Search for the cell housing the specified text and yield its (X, Y) center coordinate. 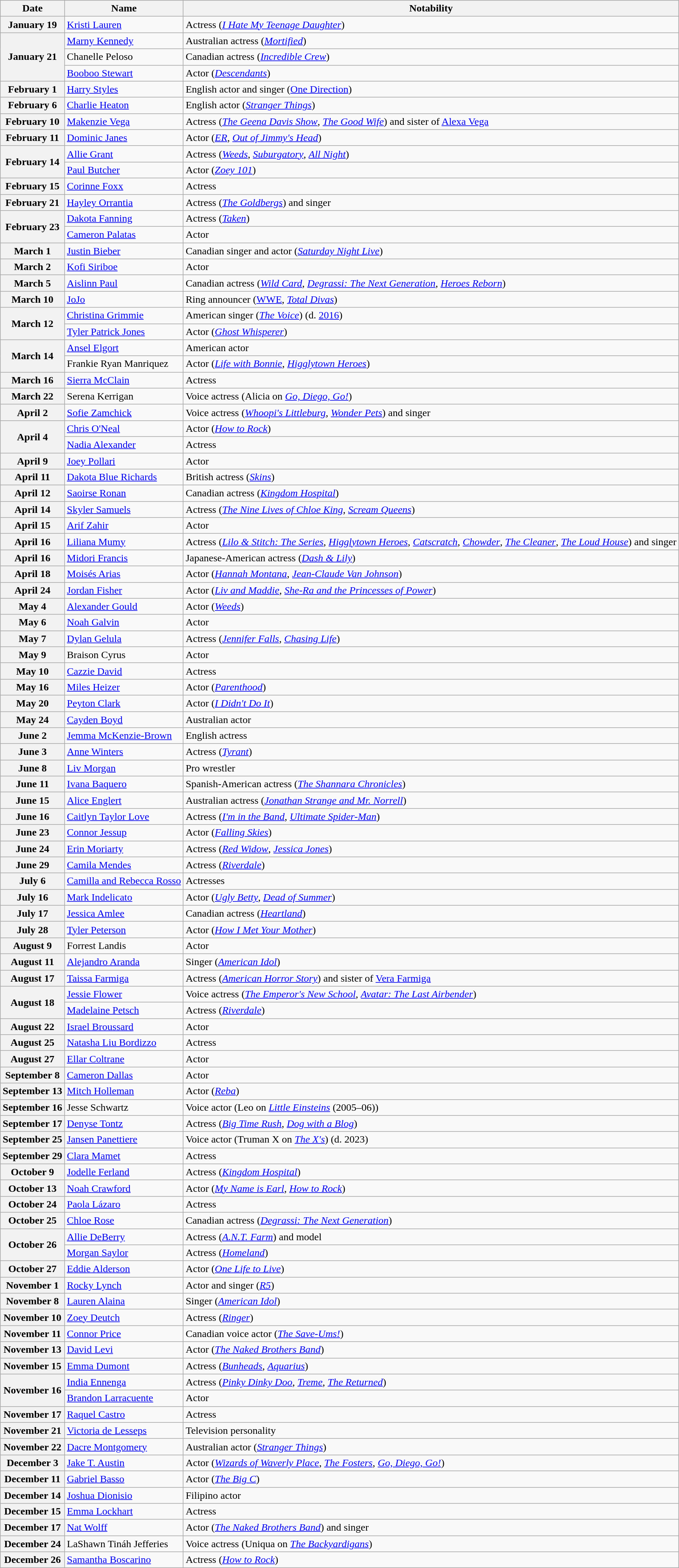
Emma Dumont (124, 1366)
Marny Kennedy (124, 41)
Sofie Zamchick (124, 412)
Dominic Janes (124, 138)
October 25 (32, 1220)
September 13 (32, 1091)
Actress (Jennifer Falls, Chasing Life) (431, 639)
November 8 (32, 1301)
Actress (How to Rock) (431, 1560)
February 11 (32, 138)
July 16 (32, 897)
Mitch Holleman (124, 1091)
Actress (American Horror Story) and sister of Vera Farmiga (431, 978)
Tyler Patrick Jones (124, 332)
June 8 (32, 768)
Canadian actress (Incredible Crew) (431, 57)
July 28 (32, 929)
November 10 (32, 1317)
February 14 (32, 162)
Actor (One Life to Live) (431, 1269)
Camila Mendes (124, 865)
Dakota Blue Richards (124, 477)
December 3 (32, 1463)
June 23 (32, 833)
Australian actor (431, 720)
Name (124, 8)
June 24 (32, 849)
March 16 (32, 380)
May 6 (32, 622)
Notability (431, 8)
Eddie Alderson (124, 1269)
Voice actress (Whoopi's Littleburg, Wonder Pets) and singer (431, 412)
English actress (431, 736)
April 9 (32, 461)
May 20 (32, 703)
Clara Mamet (124, 1156)
October 13 (32, 1188)
Madelaine Petsch (124, 1011)
Voice actor (Leo on Little Einsteins (2005–06)) (431, 1107)
October 9 (32, 1172)
October 24 (32, 1204)
Voice actress (The Emperor's New School, Avatar: The Last Airbender) (431, 994)
Actress (Kingdom Hospital) (431, 1172)
Lauren Alaina (124, 1301)
August 27 (32, 1059)
Joshua Dionisio (124, 1495)
Canadian voice actor (The Save-Ums!) (431, 1334)
Israel Broussard (124, 1027)
Kristi Lauren (124, 25)
Forrest Landis (124, 946)
Erin Moriarty (124, 849)
June 16 (32, 816)
November 13 (32, 1350)
Harry Styles (124, 89)
Actress (Lilo & Stitch: The Series, Higglytown Heroes, Catscratch, Chowder, The Cleaner, The Loud House) and singer (431, 542)
Skyler Samuels (124, 510)
Liv Morgan (124, 768)
Actress (Weeds, Suburgatory, All Night) (431, 154)
Actor (Ghost Whisperer) (431, 332)
Rocky Lynch (124, 1285)
Allie DeBerry (124, 1237)
Canadian actress (Kingdom Hospital) (431, 493)
Ring announcer (WWE, Total Divas) (431, 299)
Alexander Gould (124, 606)
February 21 (32, 203)
Pro wrestler (431, 768)
October 27 (32, 1269)
Actor (The Naked Brothers Band) and singer (431, 1528)
Liliana Mumy (124, 542)
Date (32, 8)
Actress (The Goldbergs) and singer (431, 203)
Alice Englert (124, 800)
Actor (Reba) (431, 1091)
Frankie Ryan Manriquez (124, 364)
Nadia Alexander (124, 445)
Canadian singer and actor (Saturday Night Live) (431, 251)
Actress (The Geena Davis Show, The Good Wife) and sister of Alexa Vega (431, 121)
November 1 (32, 1285)
Actor (How to Rock) (431, 428)
Canadian actress (Degrassi: The Next Generation) (431, 1220)
April 12 (32, 493)
November 16 (32, 1390)
Actress (Pinky Dinky Doo, Treme, The Returned) (431, 1382)
Gabriel Basso (124, 1479)
Peyton Clark (124, 703)
Actress (Tyrant) (431, 752)
May 24 (32, 720)
Anne Winters (124, 752)
Actress (Taken) (431, 219)
Jesse Schwartz (124, 1107)
Actor (Parenthood) (431, 687)
Arif Zahir (124, 526)
Actor (My Name is Earl, How to Rock) (431, 1188)
Actor (Descendants) (431, 73)
Actress (Homeland) (431, 1253)
Australian actress (Jonathan Strange and Mr. Norrell) (431, 800)
Canadian actress (Wild Card, Degrassi: The Next Generation, Heroes Reborn) (431, 283)
Jemma McKenzie-Brown (124, 736)
Allie Grant (124, 154)
India Ennenga (124, 1382)
Dacre Montgomery (124, 1447)
April 2 (32, 412)
Jansen Panettiere (124, 1140)
December 14 (32, 1495)
Corinne Foxx (124, 186)
Paola Lázaro (124, 1204)
Chloe Rose (124, 1220)
Actress (A.N.T. Farm) and model (431, 1237)
June 11 (32, 784)
April 24 (32, 590)
Jordan Fisher (124, 590)
Alejandro Aranda (124, 962)
March 12 (32, 324)
Serena Kerrigan (124, 396)
Tyler Peterson (124, 929)
American actor (431, 348)
Actor (The Big C) (431, 1479)
Actress (Bunheads, Aquarius) (431, 1366)
August 18 (32, 1002)
American singer (The Voice) (d. 2016) (431, 315)
February 23 (32, 227)
Mark Indelicato (124, 897)
August 17 (32, 978)
March 14 (32, 356)
December 26 (32, 1560)
Voice actress (Uniqua on The Backyardigans) (431, 1544)
Australian actress (Mortified) (431, 41)
JoJo (124, 299)
Booboo Stewart (124, 73)
Miles Heizer (124, 687)
Victoria de Lesseps (124, 1430)
English actor and singer (One Direction) (431, 89)
September 17 (32, 1123)
Nat Wolff (124, 1528)
Raquel Castro (124, 1414)
Caitlyn Taylor Love (124, 816)
April 14 (32, 510)
Christina Grimmie (124, 315)
Dylan Gelula (124, 639)
Connor Jessup (124, 833)
August 9 (32, 946)
August 11 (32, 962)
Noah Crawford (124, 1188)
Actor (Weeds) (431, 606)
Emma Lockhart (124, 1512)
November 11 (32, 1334)
Actress (I'm in the Band, Ultimate Spider-Man) (431, 816)
LaShawn Tináh Jefferies (124, 1544)
March 10 (32, 299)
November 22 (32, 1447)
Japanese-American actress (Dash & Lily) (431, 558)
Actor (The Naked Brothers Band) (431, 1350)
May 4 (32, 606)
Saoirse Ronan (124, 493)
Brandon Larracuente (124, 1398)
Ellar Coltrane (124, 1059)
September 29 (32, 1156)
Jake T. Austin (124, 1463)
Australian actor (Stranger Things) (431, 1447)
Cazzie David (124, 671)
September 16 (32, 1107)
Connor Price (124, 1334)
Actor (Wizards of Waverly Place, The Fosters, Go, Diego, Go!) (431, 1463)
February 1 (32, 89)
Justin Bieber (124, 251)
June 15 (32, 800)
April 15 (32, 526)
November 17 (32, 1414)
Kofi Siriboe (124, 267)
Dakota Fanning (124, 219)
David Levi (124, 1350)
Actor (I Didn't Do It) (431, 703)
Sierra McClain (124, 380)
September 25 (32, 1140)
Actor (Zoey 101) (431, 170)
Cameron Dallas (124, 1075)
Television personality (431, 1430)
June 2 (32, 736)
Hayley Orrantia (124, 203)
Ivana Baquero (124, 784)
October 26 (32, 1245)
June 29 (32, 865)
December 17 (32, 1528)
Cayden Boyd (124, 720)
Actor (Ugly Betty, Dead of Summer) (431, 897)
Canadian actress (Heartland) (431, 913)
November 15 (32, 1366)
British actress (Skins) (431, 477)
Chris O'Neal (124, 428)
Filipino actor (431, 1495)
September 8 (32, 1075)
July 6 (32, 881)
Actress (The Nine Lives of Chloe King, Scream Queens) (431, 510)
December 24 (32, 1544)
Voice actor (Truman X on The X's) (d. 2023) (431, 1140)
Jodelle Ferland (124, 1172)
May 7 (32, 639)
English actor (Stranger Things) (431, 105)
Samantha Boscarino (124, 1560)
Actor (How I Met Your Mother) (431, 929)
Actress (I Hate My Teenage Daughter) (431, 25)
Midori Francis (124, 558)
January 21 (32, 57)
March 1 (32, 251)
Actresses (431, 881)
Cameron Palatas (124, 235)
Actor (Liv and Maddie, She-Ra and the Princesses of Power) (431, 590)
Actress (Big Time Rush, Dog with a Blog) (431, 1123)
Paul Butcher (124, 170)
Moisés Arias (124, 574)
May 10 (32, 671)
Voice actress (Alicia on Go, Diego, Go!) (431, 396)
April 11 (32, 477)
March 5 (32, 283)
Aislinn Paul (124, 283)
May 16 (32, 687)
June 3 (32, 752)
April 4 (32, 436)
January 19 (32, 25)
February 10 (32, 121)
Ansel Elgort (124, 348)
March 22 (32, 396)
May 9 (32, 655)
Actress (Red Widow, Jessica Jones) (431, 849)
February 6 (32, 105)
November 21 (32, 1430)
Noah Galvin (124, 622)
Morgan Saylor (124, 1253)
December 15 (32, 1512)
August 25 (32, 1043)
Denyse Tontz (124, 1123)
Makenzie Vega (124, 121)
Jessica Amlee (124, 913)
Camilla and Rebecca Rosso (124, 881)
Natasha Liu Bordizzo (124, 1043)
March 2 (32, 267)
Actor (ER, Out of Jimmy's Head) (431, 138)
Charlie Heaton (124, 105)
Actress (Ringer) (431, 1317)
Joey Pollari (124, 461)
Braison Cyrus (124, 655)
April 18 (32, 574)
August 22 (32, 1027)
Jessie Flower (124, 994)
Actor (Falling Skies) (431, 833)
July 17 (32, 913)
Spanish-American actress (The Shannara Chronicles) (431, 784)
Taissa Farmiga (124, 978)
Zoey Deutch (124, 1317)
Actor (Life with Bonnie, Higglytown Heroes) (431, 364)
Actor (Hannah Montana, Jean-Claude Van Johnson) (431, 574)
February 15 (32, 186)
December 11 (32, 1479)
Actor and singer (R5) (431, 1285)
Chanelle Peloso (124, 57)
